Scan for the cell matching the given text and deliver its [x, y] coordinate at center. 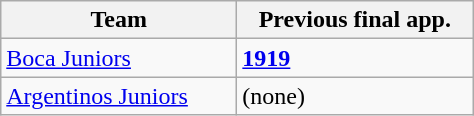
Previous final app. [355, 20]
Argentinos Juniors [119, 96]
(none) [355, 96]
Boca Juniors [119, 58]
1919 [355, 58]
Team [119, 20]
